From the cell containing the given text, extract its center point as (x, y) coordinate. 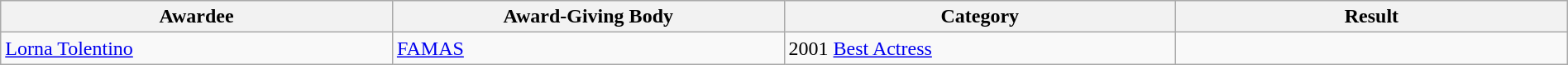
FAMAS (588, 48)
Result (1372, 17)
Award-Giving Body (588, 17)
2001 Best Actress (980, 48)
Category (980, 17)
Awardee (197, 17)
Lorna Tolentino (197, 48)
